For the text-containing cell, return its midpoint in (x, y) coordinate format. 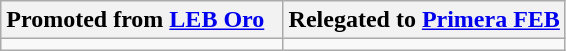
Relegated to Primera FEB (424, 20)
Promoted from LEB Oro (142, 20)
